Return (x, y) of the center of cell containing provided text 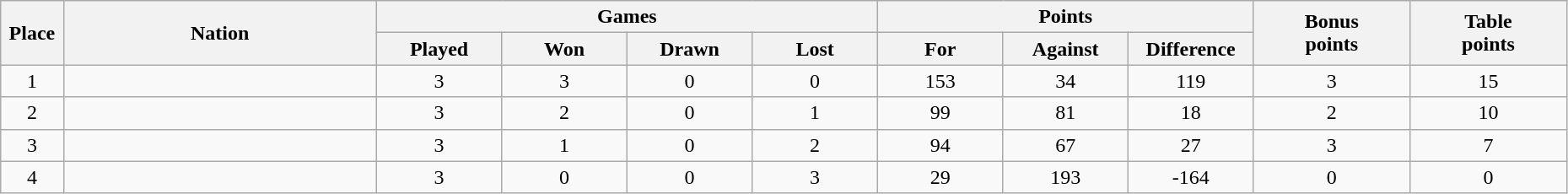
-164 (1191, 177)
Lost (815, 49)
Played (439, 49)
Won (565, 49)
Drawn (690, 49)
Points (1065, 17)
67 (1066, 145)
18 (1191, 113)
29 (940, 177)
Tablepoints (1489, 33)
153 (940, 81)
10 (1489, 113)
Games (627, 17)
4 (32, 177)
193 (1066, 177)
Bonuspoints (1332, 33)
For (940, 49)
Against (1066, 49)
Difference (1191, 49)
Place (32, 33)
94 (940, 145)
34 (1066, 81)
Nation (219, 33)
119 (1191, 81)
15 (1489, 81)
7 (1489, 145)
81 (1066, 113)
99 (940, 113)
27 (1191, 145)
